Detect which cell encompasses the target text, then output its [x, y] center coordinate. 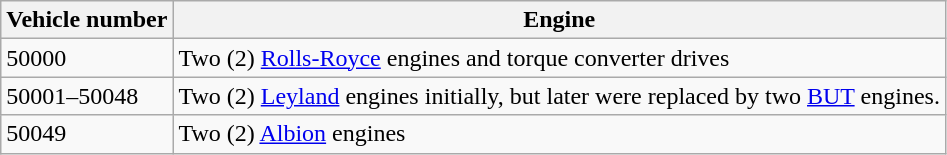
Vehicle number [87, 20]
Two (2) Albion engines [560, 134]
50000 [87, 58]
50001–50048 [87, 96]
50049 [87, 134]
Two (2) Leyland engines initially, but later were replaced by two BUT engines. [560, 96]
Engine [560, 20]
Two (2) Rolls-Royce engines and torque converter drives [560, 58]
